Identify which cell holds the provided text, then report its (x, y) central coordinate. 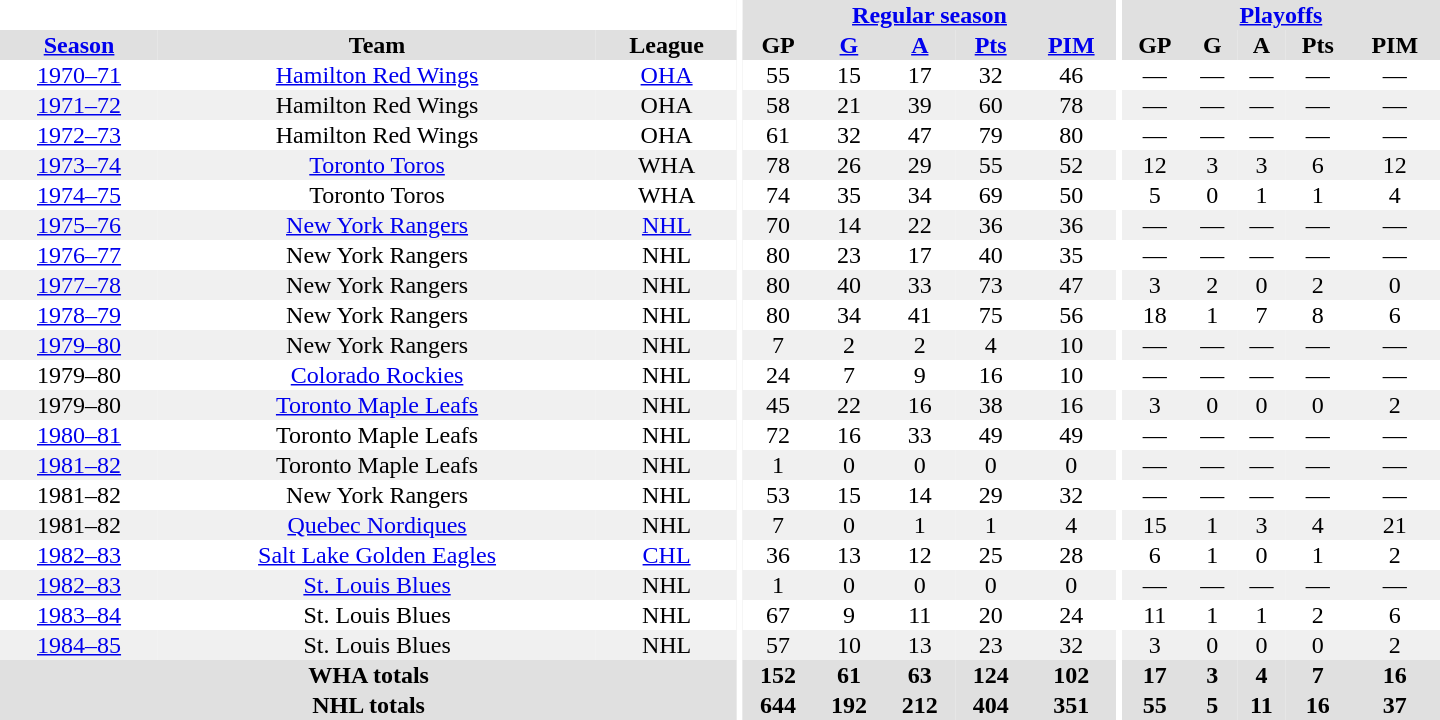
644 (778, 705)
69 (990, 195)
53 (778, 495)
63 (920, 675)
1984–85 (79, 645)
28 (1071, 555)
50 (1071, 195)
56 (1071, 315)
NHL totals (368, 705)
192 (848, 705)
1973–74 (79, 165)
Regular season (930, 15)
1983–84 (79, 615)
152 (778, 675)
Playoffs (1281, 15)
Colorado Rockies (377, 375)
38 (990, 405)
46 (1071, 75)
1980–81 (79, 435)
124 (990, 675)
404 (990, 705)
1970–71 (79, 75)
351 (1071, 705)
73 (990, 285)
39 (920, 105)
212 (920, 705)
1971–72 (79, 105)
25 (990, 555)
1976–77 (79, 255)
1972–73 (79, 135)
58 (778, 105)
79 (990, 135)
72 (778, 435)
1978–79 (79, 315)
67 (778, 615)
Quebec Nordiques (377, 525)
League (666, 45)
1977–78 (79, 285)
74 (778, 195)
Team (377, 45)
37 (1395, 705)
8 (1318, 315)
60 (990, 105)
102 (1071, 675)
52 (1071, 165)
CHL (666, 555)
WHA totals (368, 675)
1975–76 (79, 225)
75 (990, 315)
70 (778, 225)
1974–75 (79, 195)
20 (990, 615)
45 (778, 405)
Season (79, 45)
18 (1155, 315)
41 (920, 315)
26 (848, 165)
57 (778, 645)
Salt Lake Golden Eagles (377, 555)
